Extract the [X, Y] coordinate from the center of the cell holding the provided text.  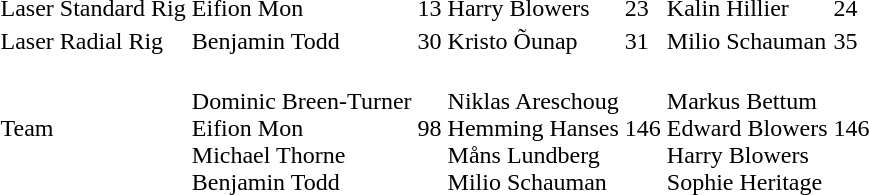
Benjamin Todd [302, 41]
30 [430, 41]
Kristo Õunap [533, 41]
Milio Schauman [747, 41]
31 [642, 41]
